Extract the (X, Y) coordinate from the center of the cell holding the provided text.  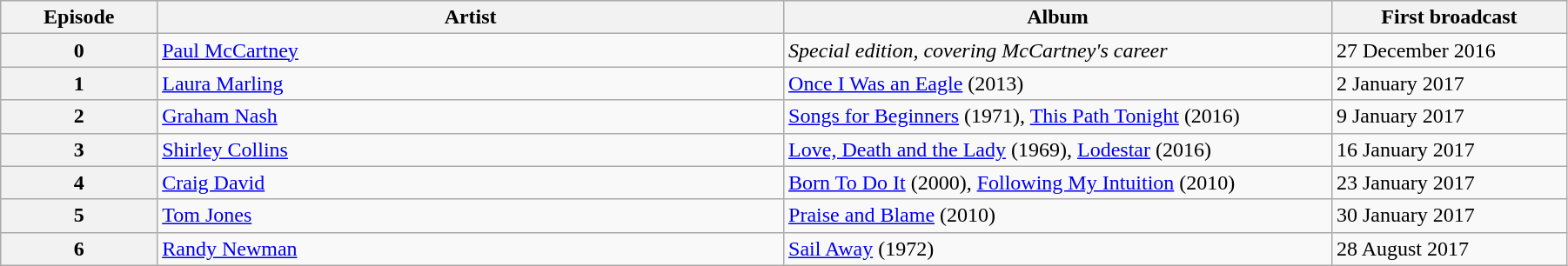
Graham Nash (471, 116)
30 January 2017 (1449, 216)
Craig David (471, 183)
Tom Jones (471, 216)
3 (79, 150)
27 December 2016 (1449, 50)
9 January 2017 (1449, 116)
Sail Away (1972) (1058, 249)
Artist (471, 17)
1 (79, 83)
28 August 2017 (1449, 249)
Album (1058, 17)
Praise and Blame (2010) (1058, 216)
2 January 2017 (1449, 83)
16 January 2017 (1449, 150)
Episode (79, 17)
Special edition, covering McCartney's career (1058, 50)
Paul McCartney (471, 50)
23 January 2017 (1449, 183)
5 (79, 216)
2 (79, 116)
Songs for Beginners (1971), This Path Tonight (2016) (1058, 116)
Shirley Collins (471, 150)
Randy Newman (471, 249)
First broadcast (1449, 17)
Once I Was an Eagle (2013) (1058, 83)
6 (79, 249)
Laura Marling (471, 83)
0 (79, 50)
Born To Do It (2000), Following My Intuition (2010) (1058, 183)
Love, Death and the Lady (1969), Lodestar (2016) (1058, 150)
4 (79, 183)
